Scan for the cell matching the given text and deliver its [x, y] coordinate at center. 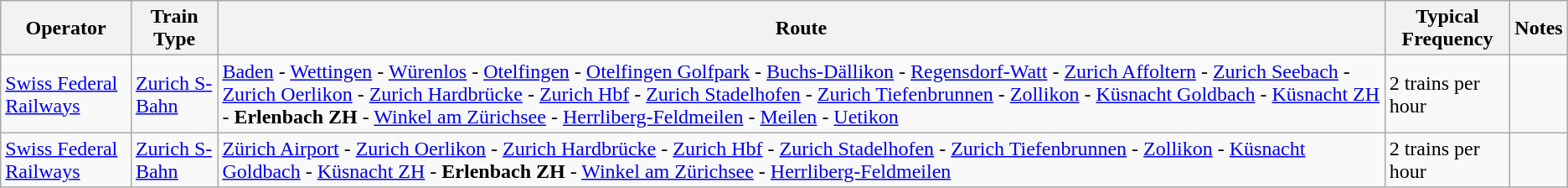
Typical Frequency [1447, 29]
Route [801, 29]
Notes [1539, 29]
Train Type [174, 29]
Operator [66, 29]
